Determine the [X, Y] coordinate at the center of the cell enclosing the given text.  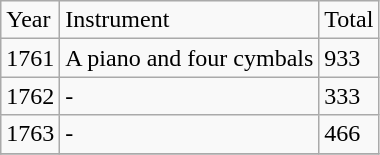
Year [30, 20]
1762 [30, 96]
1763 [30, 134]
466 [349, 134]
Instrument [190, 20]
Total [349, 20]
A piano and four cymbals [190, 58]
1761 [30, 58]
333 [349, 96]
933 [349, 58]
